Output the [x, y] coordinate of the center of the cell containing the given text.  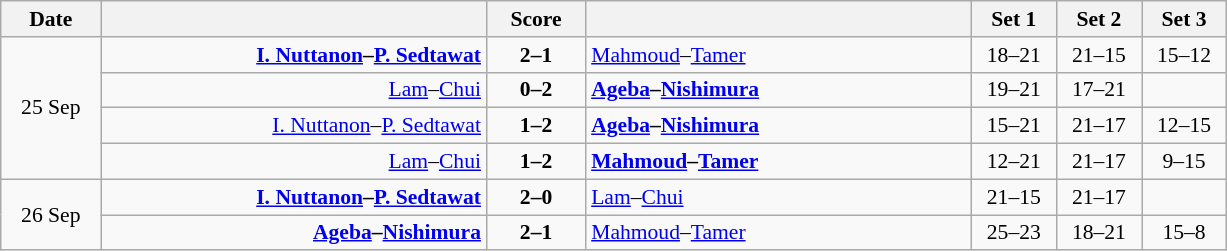
25–23 [1014, 233]
Set 1 [1014, 19]
Date [51, 19]
2–0 [536, 197]
0–2 [536, 90]
19–21 [1014, 90]
Set 2 [1098, 19]
17–21 [1098, 90]
15–21 [1014, 126]
15–12 [1184, 55]
12–21 [1014, 162]
26 Sep [51, 214]
9–15 [1184, 162]
15–8 [1184, 233]
12–15 [1184, 126]
Score [536, 19]
25 Sep [51, 108]
Set 3 [1184, 19]
